Determine the [X, Y] coordinate at the center of the cell enclosing the given text.  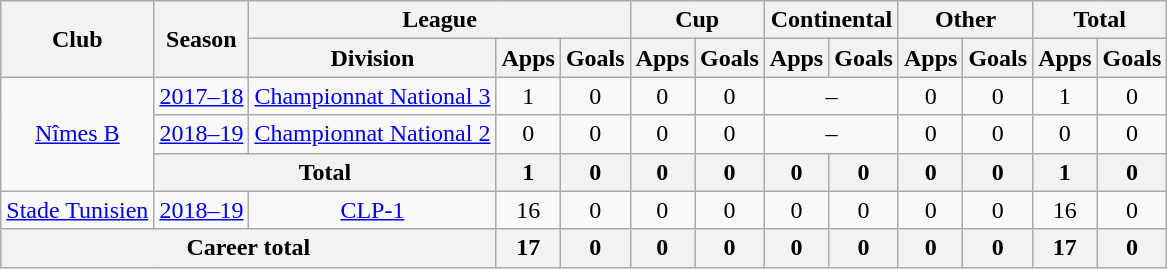
2017–18 [202, 96]
Season [202, 39]
Career total [248, 248]
Other [965, 20]
Division [372, 58]
CLP-1 [372, 210]
Club [78, 39]
Championnat National 3 [372, 96]
Stade Tunisien [78, 210]
Cup [697, 20]
Championnat National 2 [372, 134]
League [440, 20]
Nîmes B [78, 134]
Continental [831, 20]
